For the text-containing cell, return its midpoint in (X, Y) coordinate format. 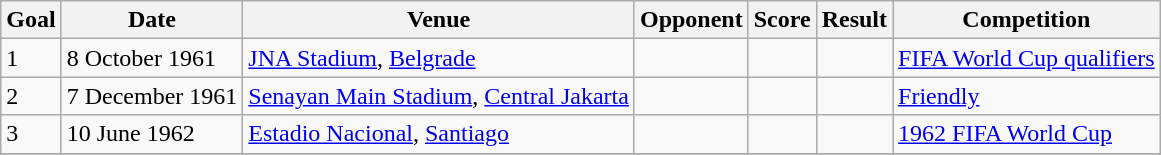
FIFA World Cup qualifiers (1027, 58)
Result (854, 20)
7 December 1961 (152, 96)
1 (31, 58)
3 (31, 134)
Friendly (1027, 96)
Senayan Main Stadium, Central Jakarta (439, 96)
JNA Stadium, Belgrade (439, 58)
Opponent (691, 20)
10 June 1962 (152, 134)
Date (152, 20)
Score (782, 20)
Goal (31, 20)
8 October 1961 (152, 58)
1962 FIFA World Cup (1027, 134)
Competition (1027, 20)
Estadio Nacional, Santiago (439, 134)
Venue (439, 20)
2 (31, 96)
